For the text-containing cell, return its midpoint in [x, y] coordinate format. 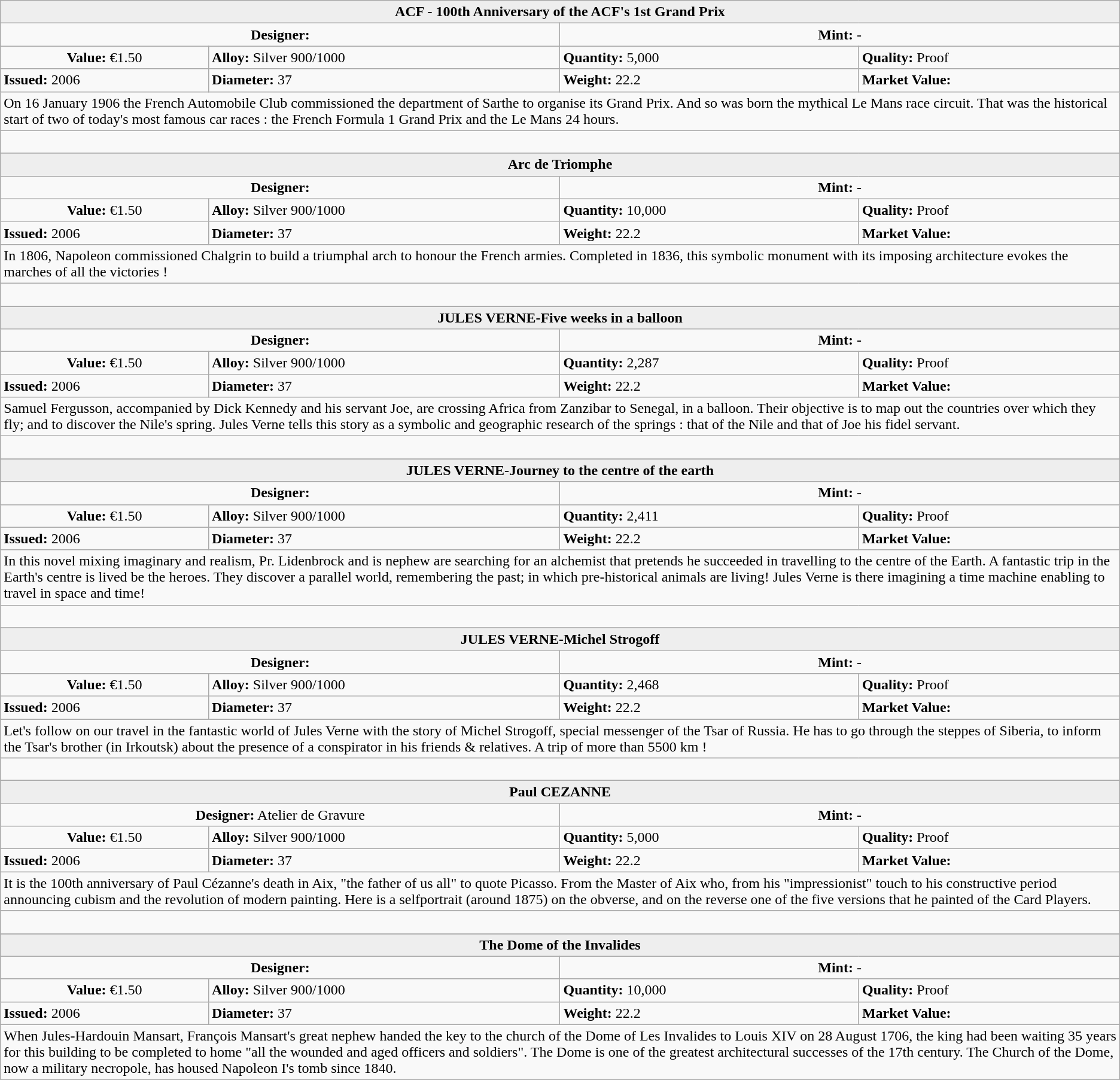
JULES VERNE-Journey to the centre of the earth [560, 470]
ACF - 100th Anniversary of the ACF's 1st Grand Prix [560, 12]
The Dome of the Invalides [560, 945]
JULES VERNE-Michel Strogoff [560, 639]
Designer: Atelier de Gravure [280, 815]
JULES VERNE-Five weeks in a balloon [560, 318]
Arc de Triomphe [560, 165]
Quantity: 2,411 [710, 516]
Quantity: 2,468 [710, 684]
Paul CEZANNE [560, 792]
Quantity: 2,287 [710, 363]
